Provide the [X, Y] coordinate of the cell's center where the given text is located.  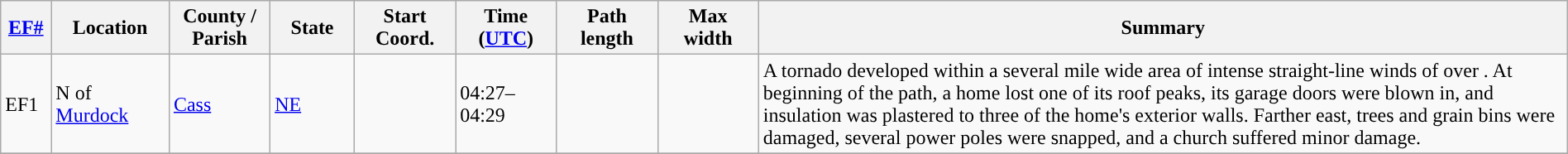
State [313, 28]
Cass [219, 104]
Path length [607, 28]
NE [313, 104]
EF# [26, 28]
Summary [1163, 28]
Max width [708, 28]
04:27–04:29 [506, 104]
Time (UTC) [506, 28]
County / Parish [219, 28]
Location [111, 28]
EF1 [26, 104]
Start Coord. [404, 28]
N of Murdock [111, 104]
